For the text-containing cell, return its midpoint in [X, Y] coordinate format. 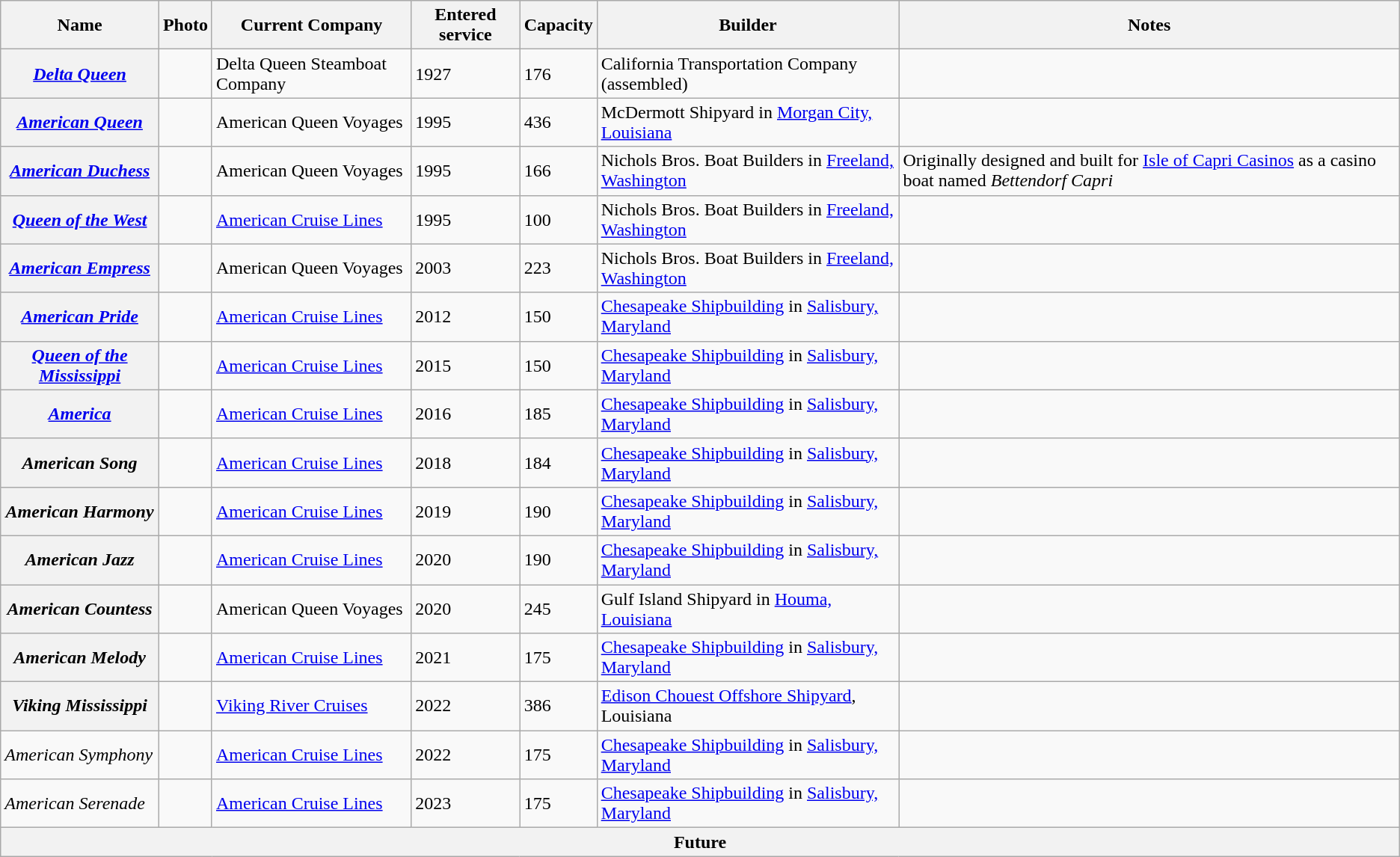
2012 [465, 317]
American Serenade [80, 803]
2015 [465, 365]
American Symphony [80, 755]
McDermott Shipyard in Morgan City, Louisiana [748, 123]
Entered service [465, 25]
185 [558, 414]
Delta Queen Steamboat Company [311, 73]
American Duchess [80, 171]
Delta Queen [80, 73]
American Queen [80, 123]
223 [558, 268]
Notes [1149, 25]
American Song [80, 462]
2003 [465, 268]
Current Company [311, 25]
American Harmony [80, 512]
1927 [465, 73]
American Jazz [80, 559]
Viking River Cruises [311, 706]
Name [80, 25]
2016 [465, 414]
California Transportation Company (assembled) [748, 73]
Queen of the Mississippi [80, 365]
American Melody [80, 658]
2023 [465, 803]
386 [558, 706]
245 [558, 609]
Future [700, 842]
Viking Mississippi [80, 706]
166 [558, 171]
Edison Chouest Offshore Shipyard, Louisiana [748, 706]
American Empress [80, 268]
American Pride [80, 317]
2018 [465, 462]
2021 [465, 658]
100 [558, 220]
2019 [465, 512]
American Countess [80, 609]
Capacity [558, 25]
Queen of the West [80, 220]
Gulf Island Shipyard in Houma, Louisiana [748, 609]
Originally designed and built for Isle of Capri Casinos as a casino boat named Bettendorf Capri [1149, 171]
436 [558, 123]
Photo [185, 25]
184 [558, 462]
Builder [748, 25]
176 [558, 73]
America [80, 414]
